Find where the given text appears and provide that cell's center as (X, Y) coordinate. 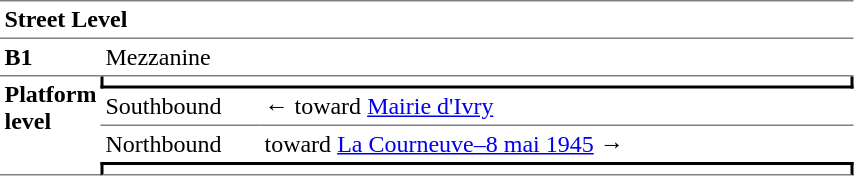
Southbound (180, 107)
← toward Mairie d'Ivry (557, 107)
Platform level (50, 126)
Northbound (180, 144)
Street Level (427, 20)
Mezzanine (478, 58)
toward La Courneuve–8 mai 1945 → (557, 144)
B1 (50, 58)
